For the text-containing cell, return its midpoint in [X, Y] coordinate format. 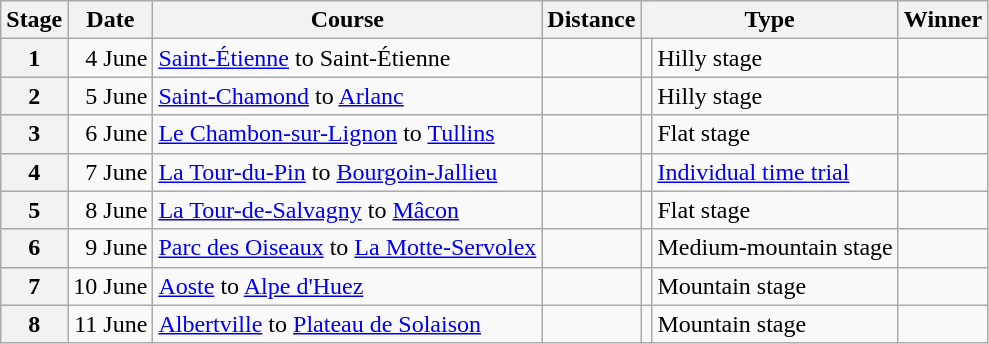
Course [348, 20]
8 June [110, 210]
La Tour-du-Pin to Bourgoin-Jallieu [348, 172]
Type [770, 20]
5 June [110, 96]
Medium-mountain stage [775, 248]
Individual time trial [775, 172]
Saint-Chamond to Arlanc [348, 96]
Distance [592, 20]
7 [34, 286]
6 [34, 248]
La Tour-de-Salvagny to Mâcon [348, 210]
Le Chambon-sur-Lignon to Tullins [348, 134]
9 June [110, 248]
4 [34, 172]
8 [34, 324]
6 June [110, 134]
4 June [110, 58]
Saint-Étienne to Saint-Étienne [348, 58]
11 June [110, 324]
7 June [110, 172]
Stage [34, 20]
5 [34, 210]
Aoste to Alpe d'Huez [348, 286]
1 [34, 58]
Parc des Oiseaux to La Motte-Servolex [348, 248]
Winner [942, 20]
3 [34, 134]
2 [34, 96]
Date [110, 20]
10 June [110, 286]
Albertville to Plateau de Solaison [348, 324]
